Scan for the cell matching the given text and deliver its [x, y] coordinate at center. 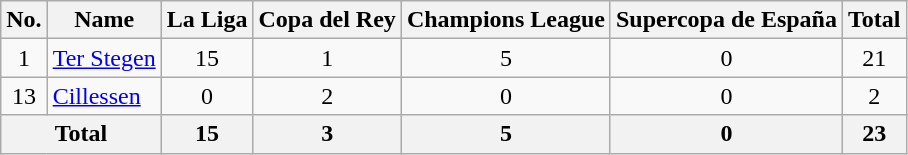
Cillessen [104, 96]
Copa del Rey [327, 20]
13 [24, 96]
La Liga [207, 20]
Champions League [506, 20]
23 [874, 134]
Name [104, 20]
Supercopa de España [726, 20]
Ter Stegen [104, 58]
3 [327, 134]
No. [24, 20]
21 [874, 58]
